Return (X, Y) of the center of cell containing provided text 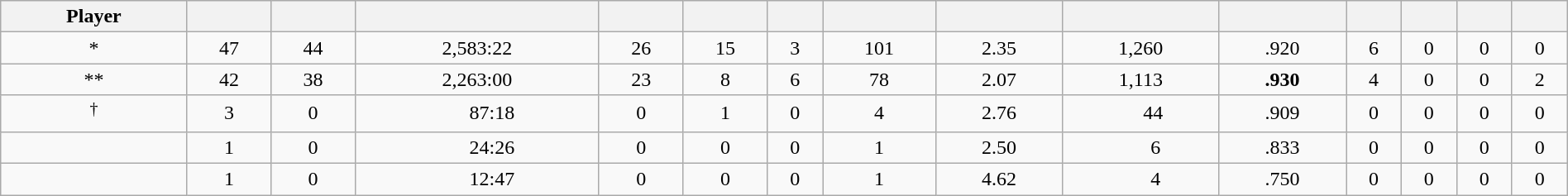
4.62 (999, 179)
2.07 (999, 79)
* (94, 48)
1,260 (1141, 48)
42 (229, 79)
15 (725, 48)
2 (1540, 79)
2,263:00 (476, 79)
Player (94, 17)
47 (229, 48)
2.50 (999, 147)
.750 (1283, 179)
2.35 (999, 48)
12:47 (476, 179)
2,583:22 (476, 48)
.930 (1283, 79)
** (94, 79)
.920 (1283, 48)
24:26 (476, 147)
101 (879, 48)
38 (313, 79)
† (94, 114)
1,113 (1141, 79)
87:18 (476, 114)
78 (879, 79)
23 (641, 79)
.909 (1283, 114)
.833 (1283, 147)
2.76 (999, 114)
26 (641, 48)
8 (725, 79)
